Locate the cell with the specified text and output its (x, y) center coordinate. 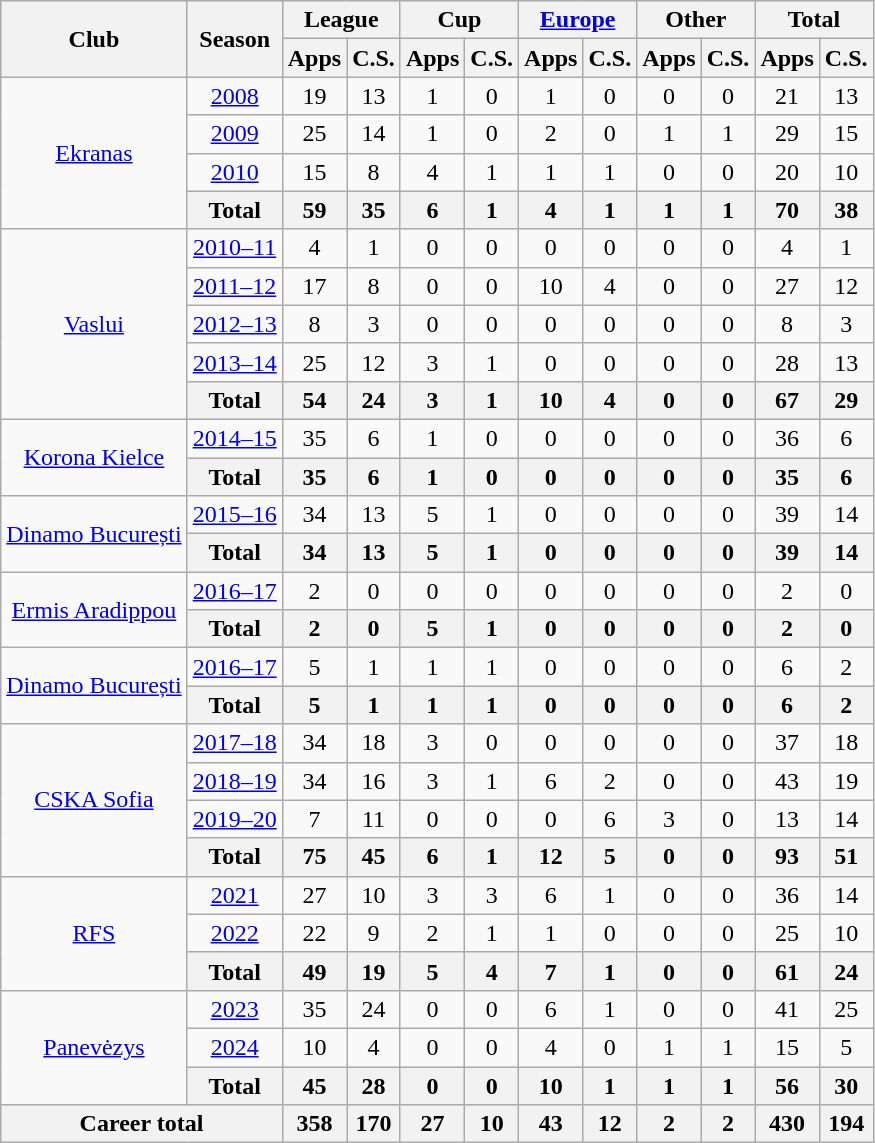
Cup (459, 20)
194 (846, 1124)
41 (787, 1009)
70 (787, 210)
2022 (234, 933)
16 (374, 781)
2011–12 (234, 286)
Club (94, 39)
2010 (234, 172)
9 (374, 933)
59 (314, 210)
56 (787, 1085)
2015–16 (234, 515)
37 (787, 743)
61 (787, 971)
Career total (142, 1124)
2018–19 (234, 781)
2013–14 (234, 362)
30 (846, 1085)
2009 (234, 134)
2017–18 (234, 743)
Other (696, 20)
Ermis Aradippou (94, 610)
2019–20 (234, 819)
21 (787, 96)
20 (787, 172)
Season (234, 39)
170 (374, 1124)
2021 (234, 895)
2012–13 (234, 324)
2023 (234, 1009)
Europe (578, 20)
54 (314, 400)
358 (314, 1124)
38 (846, 210)
2008 (234, 96)
17 (314, 286)
51 (846, 857)
2024 (234, 1047)
Panevėzys (94, 1047)
93 (787, 857)
Vaslui (94, 324)
11 (374, 819)
2014–15 (234, 438)
2010–11 (234, 248)
CSKA Sofia (94, 800)
430 (787, 1124)
Ekranas (94, 153)
RFS (94, 933)
League (341, 20)
22 (314, 933)
67 (787, 400)
75 (314, 857)
49 (314, 971)
Korona Kielce (94, 457)
